Locate the cell with the specified text and output its (x, y) center coordinate. 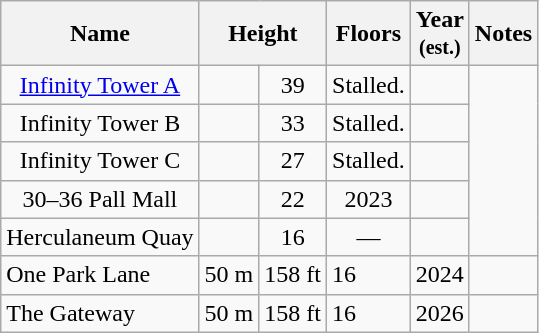
2023 (369, 199)
One Park Lane (100, 275)
Height (262, 34)
39 (293, 85)
22 (293, 199)
27 (293, 161)
2024 (440, 275)
Infinity Tower C (100, 161)
Year(est.) (440, 34)
33 (293, 123)
Infinity Tower A (100, 85)
Herculaneum Quay (100, 237)
30–36 Pall Mall (100, 199)
Notes (503, 34)
The Gateway (100, 313)
— (369, 237)
2026 (440, 313)
Infinity Tower B (100, 123)
Name (100, 34)
Floors (369, 34)
